Find where the given text appears and provide that cell's center as (X, Y) coordinate. 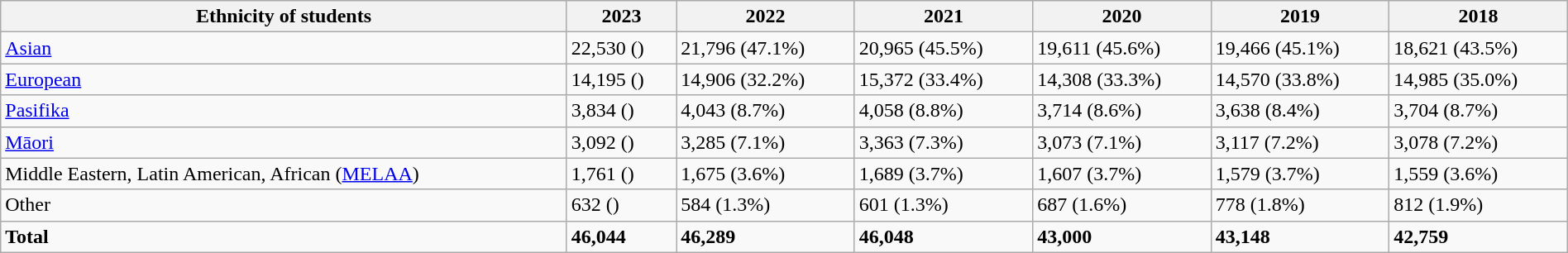
3,638 (8.4%) (1300, 111)
1,675 (3.6%) (766, 174)
1,607 (3.7%) (1121, 174)
Other (284, 205)
3,285 (7.1%) (766, 142)
European (284, 79)
1,689 (3.7%) (943, 174)
46,044 (622, 236)
3,363 (7.3%) (943, 142)
43,000 (1121, 236)
1,761 () (622, 174)
1,579 (3.7%) (1300, 174)
601 (1.3%) (943, 205)
18,621 (43.5%) (1479, 48)
2020 (1121, 17)
Asian (284, 48)
14,195 () (622, 79)
632 () (622, 205)
778 (1.8%) (1300, 205)
14,985 (35.0%) (1479, 79)
46,289 (766, 236)
46,048 (943, 236)
15,372 (33.4%) (943, 79)
21,796 (47.1%) (766, 48)
Middle Eastern, Latin American, African (MELAA) (284, 174)
42,759 (1479, 236)
3,704 (8.7%) (1479, 111)
2023 (622, 17)
3,834 () (622, 111)
Māori (284, 142)
19,466 (45.1%) (1300, 48)
2021 (943, 17)
812 (1.9%) (1479, 205)
2019 (1300, 17)
Pasifika (284, 111)
Total (284, 236)
4,043 (8.7%) (766, 111)
3,092 () (622, 142)
Ethnicity of students (284, 17)
14,308 (33.3%) (1121, 79)
14,906 (32.2%) (766, 79)
4,058 (8.8%) (943, 111)
2022 (766, 17)
584 (1.3%) (766, 205)
687 (1.6%) (1121, 205)
2018 (1479, 17)
14,570 (33.8%) (1300, 79)
22,530 () (622, 48)
19,611 (45.6%) (1121, 48)
3,117 (7.2%) (1300, 142)
20,965 (45.5%) (943, 48)
1,559 (3.6%) (1479, 174)
3,714 (8.6%) (1121, 111)
3,078 (7.2%) (1479, 142)
43,148 (1300, 236)
3,073 (7.1%) (1121, 142)
